Extract the [x, y] coordinate from the center of the cell holding the provided text.  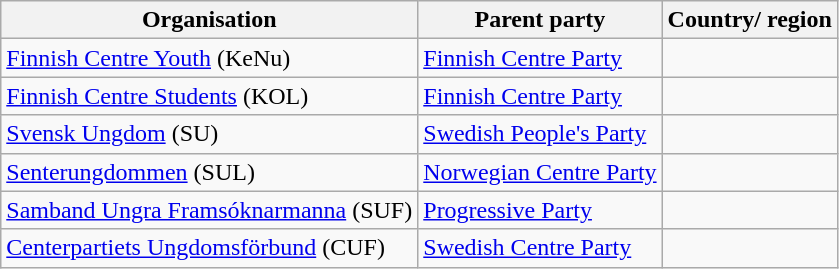
Norwegian Centre Party [540, 172]
Senterungdommen (SUL) [210, 172]
Progressive Party [540, 210]
Swedish People's Party [540, 134]
Parent party [540, 20]
Samband Ungra Framsóknarmanna (SUF) [210, 210]
Finnish Centre Students (KOL) [210, 96]
Svensk Ungdom (SU) [210, 134]
Centerpartiets Ungdomsförbund (CUF) [210, 248]
Country/ region [750, 20]
Finnish Centre Youth (KeNu) [210, 58]
Organisation [210, 20]
Swedish Centre Party [540, 248]
